Provide the [X, Y] coordinate of the cell's center where the given text is located.  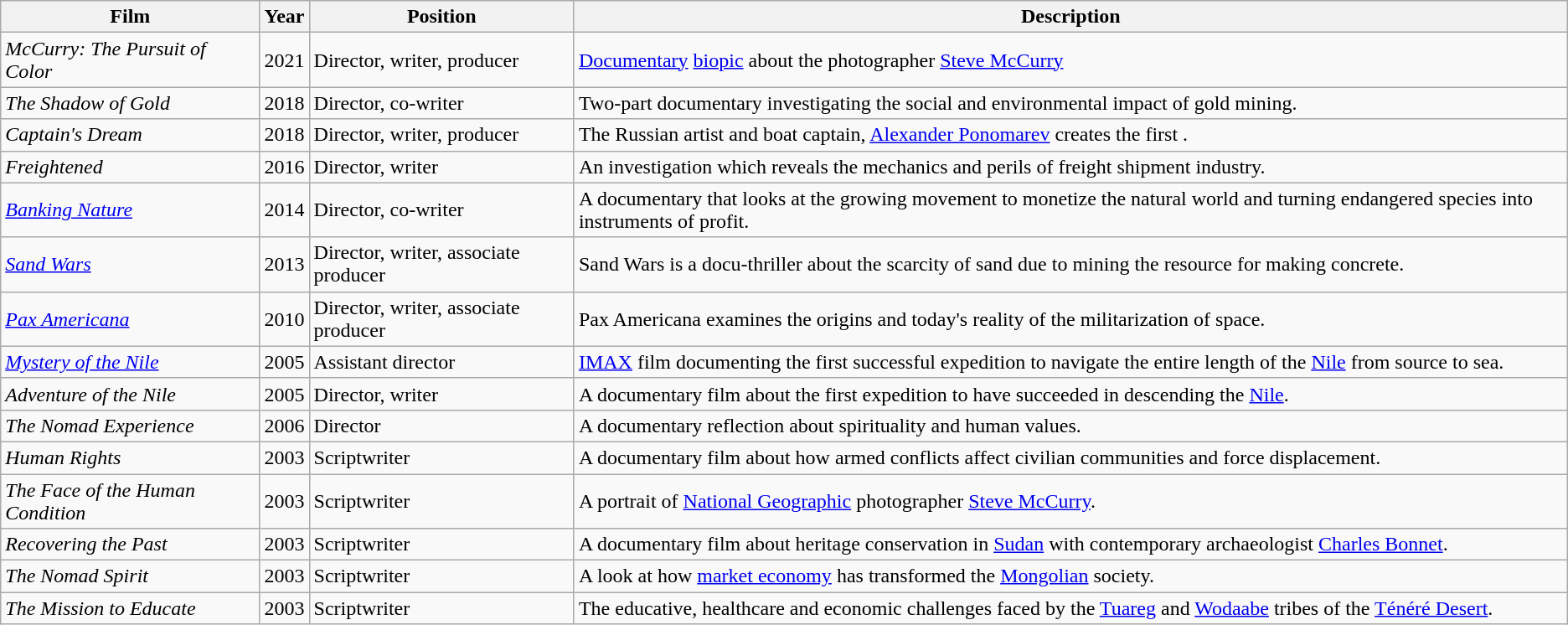
A documentary film about the first expedition to have succeeded in descending the Nile. [1070, 394]
2016 [285, 167]
Pax Americana examines the origins and today's reality of the militarization of space. [1070, 318]
IMAX film documenting the first successful expedition to navigate the entire length of the Nile from source to sea. [1070, 362]
A documentary that looks at the growing movement to monetize the natural world and turning endangered species into instruments of profit. [1070, 209]
2013 [285, 265]
2014 [285, 209]
Sand Wars is a docu-thriller about the scarcity of sand due to mining the resource for making concrete. [1070, 265]
Director [441, 426]
Assistant director [441, 362]
The Mission to Educate [131, 608]
2010 [285, 318]
Freightened [131, 167]
A documentary film about heritage conservation in Sudan with contemporary archaeologist Charles Bonnet. [1070, 545]
Two-part documentary investigating the social and environmental impact of gold mining. [1070, 103]
The Nomad Experience [131, 426]
2021 [285, 60]
A documentary reflection about spirituality and human values. [1070, 426]
Adventure of the Nile [131, 394]
The Nomad Spirit [131, 576]
The Shadow of Gold [131, 103]
Description [1070, 17]
Year [285, 17]
Human Rights [131, 457]
2006 [285, 426]
Banking Nature [131, 209]
Mystery of the Nile [131, 362]
Recovering the Past [131, 545]
A portrait of National Geographic photographer Steve McCurry. [1070, 501]
Captain's Dream [131, 135]
Sand Wars [131, 265]
Film [131, 17]
Position [441, 17]
Pax Americana [131, 318]
McCurry: The Pursuit of Color [131, 60]
The Face of the Human Condition [131, 501]
The Russian artist and boat captain, Alexander Ponomarev creates the first . [1070, 135]
The educative, healthcare and economic challenges faced by the Tuareg and Wodaabe tribes of the Ténéré Desert. [1070, 608]
Documentary biopic about the photographer Steve McCurry [1070, 60]
A look at how market economy has transformed the Mongolian society. [1070, 576]
An investigation which reveals the mechanics and perils of freight shipment industry. [1070, 167]
A documentary film about how armed conflicts affect civilian communities and force displacement. [1070, 457]
